Detect which cell encompasses the target text, then output its [X, Y] center coordinate. 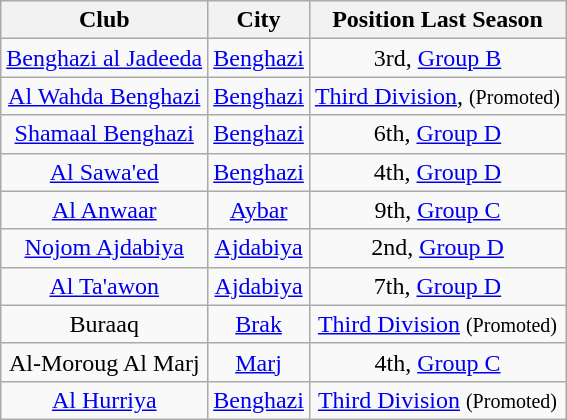
Al Ta'awon [104, 286]
Aybar [259, 210]
Al Hurriya [104, 400]
Third Division, (Promoted) [437, 96]
Position Last Season [437, 20]
Marj [259, 362]
City [259, 20]
Brak [259, 324]
Al Sawa'ed [104, 172]
Club [104, 20]
2nd, Group D [437, 248]
9th, Group C [437, 210]
Shamaal Benghazi [104, 134]
7th, Group D [437, 286]
Benghazi al Jadeeda [104, 58]
4th, Group D [437, 172]
Buraaq [104, 324]
Al Wahda Benghazi [104, 96]
Nojom Ajdabiya [104, 248]
Al-Moroug Al Marj [104, 362]
4th, Group C [437, 362]
Al Anwaar [104, 210]
3rd, Group B [437, 58]
6th, Group D [437, 134]
